For the text-containing cell, return its midpoint in [X, Y] coordinate format. 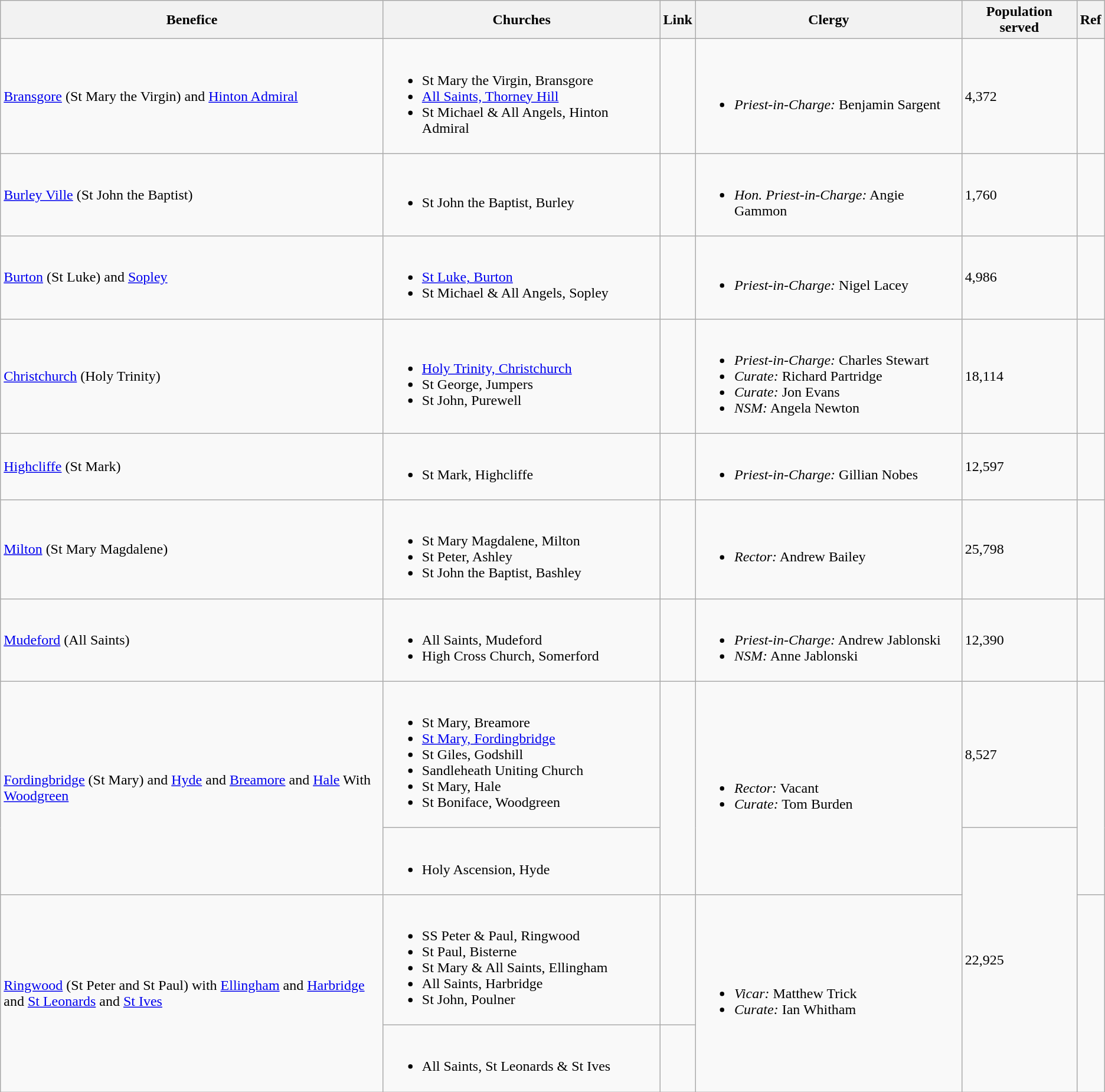
18,114 [1019, 376]
St Mary, BreamoreSt Mary, FordingbridgeSt Giles, GodshillSandleheath Uniting Church St Mary, HaleSt Boniface, Woodgreen [522, 754]
Rector: VacantCurate: Tom Burden [829, 787]
Clergy [829, 20]
St Mary Magdalene, MiltonSt Peter, AshleySt John the Baptist, Bashley [522, 549]
Bransgore (St Mary the Virgin) and Hinton Admiral [192, 96]
Vicar: Matthew TrickCurate: Ian Whitham [829, 993]
4,986 [1019, 277]
4,372 [1019, 96]
Population served [1019, 20]
25,798 [1019, 549]
Priest-in-Charge: Gillian Nobes [829, 466]
Priest-in-Charge: Benjamin Sargent [829, 96]
Priest-in-Charge: Nigel Lacey [829, 277]
1,760 [1019, 195]
8,527 [1019, 754]
12,390 [1019, 640]
Burton (St Luke) and Sopley [192, 277]
Holy Ascension, Hyde [522, 861]
Burley Ville (St John the Baptist) [192, 195]
St Mary the Virgin, BransgoreAll Saints, Thorney HillSt Michael & All Angels, Hinton Admiral [522, 96]
Link [678, 20]
Milton (St Mary Magdalene) [192, 549]
22,925 [1019, 960]
St Mark, Highcliffe [522, 466]
12,597 [1019, 466]
All Saints, St Leonards & St Ives [522, 1058]
All Saints, MudefordHigh Cross Church, Somerford [522, 640]
St Luke, BurtonSt Michael & All Angels, Sopley [522, 277]
St John the Baptist, Burley [522, 195]
Mudeford (All Saints) [192, 640]
Highcliffe (St Mark) [192, 466]
Fordingbridge (St Mary) and Hyde and Breamore and Hale With Woodgreen [192, 787]
Holy Trinity, ChristchurchSt George, JumpersSt John, Purewell [522, 376]
Christchurch (Holy Trinity) [192, 376]
Ref [1091, 20]
Hon. Priest-in-Charge: Angie Gammon [829, 195]
Benefice [192, 20]
Priest-in-Charge: Andrew JablonskiNSM: Anne Jablonski [829, 640]
Churches [522, 20]
Ringwood (St Peter and St Paul) with Ellingham and Harbridge and St Leonards and St Ives [192, 993]
Rector: Andrew Bailey [829, 549]
Priest-in-Charge: Charles StewartCurate: Richard PartridgeCurate: Jon EvansNSM: Angela Newton [829, 376]
SS Peter & Paul, RingwoodSt Paul, BisterneSt Mary & All Saints, EllinghamAll Saints, HarbridgeSt John, Poulner [522, 960]
